Pinpoint the cell where the given text exists, returning its [X, Y] midpoint coordinate. 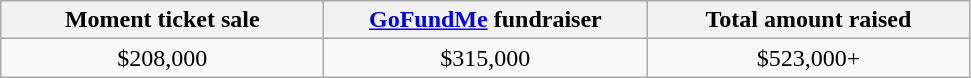
GoFundMe fundraiser [486, 20]
Total amount raised [808, 20]
$523,000+ [808, 58]
Moment ticket sale [162, 20]
$315,000 [486, 58]
$208,000 [162, 58]
